Capture the cell that displays the provided text and extract its (X, Y) central coordinate. 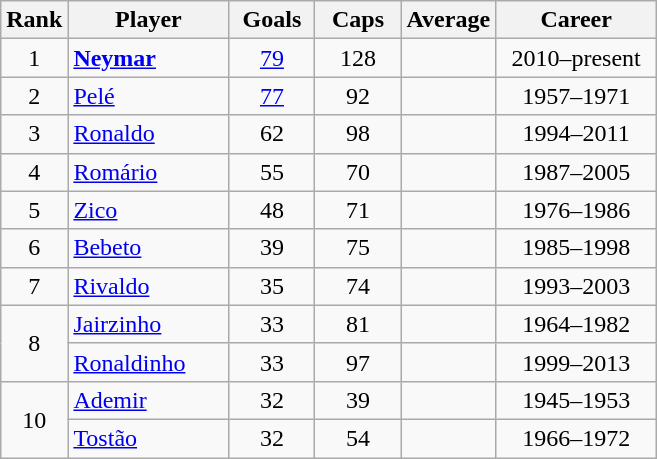
8 (34, 343)
Average (448, 20)
1 (34, 58)
2010–present (576, 58)
98 (358, 134)
5 (34, 210)
62 (272, 134)
92 (358, 96)
Pelé (148, 96)
10 (34, 419)
4 (34, 172)
54 (358, 438)
48 (272, 210)
Career (576, 20)
6 (34, 248)
81 (358, 324)
3 (34, 134)
1993–2003 (576, 286)
1994–2011 (576, 134)
1987–2005 (576, 172)
35 (272, 286)
97 (358, 362)
Tostão (148, 438)
Jairzinho (148, 324)
1999–2013 (576, 362)
Goals (272, 20)
70 (358, 172)
55 (272, 172)
Romário (148, 172)
1966–1972 (576, 438)
128 (358, 58)
1945–1953 (576, 400)
Caps (358, 20)
2 (34, 96)
Rank (34, 20)
75 (358, 248)
Ademir (148, 400)
Ronaldo (148, 134)
7 (34, 286)
1957–1971 (576, 96)
1985–1998 (576, 248)
Rivaldo (148, 286)
Player (148, 20)
71 (358, 210)
74 (358, 286)
Bebeto (148, 248)
1964–1982 (576, 324)
Neymar (148, 58)
79 (272, 58)
Zico (148, 210)
Ronaldinho (148, 362)
1976–1986 (576, 210)
77 (272, 96)
